Determine the [X, Y] coordinate at the center of the cell enclosing the given text.  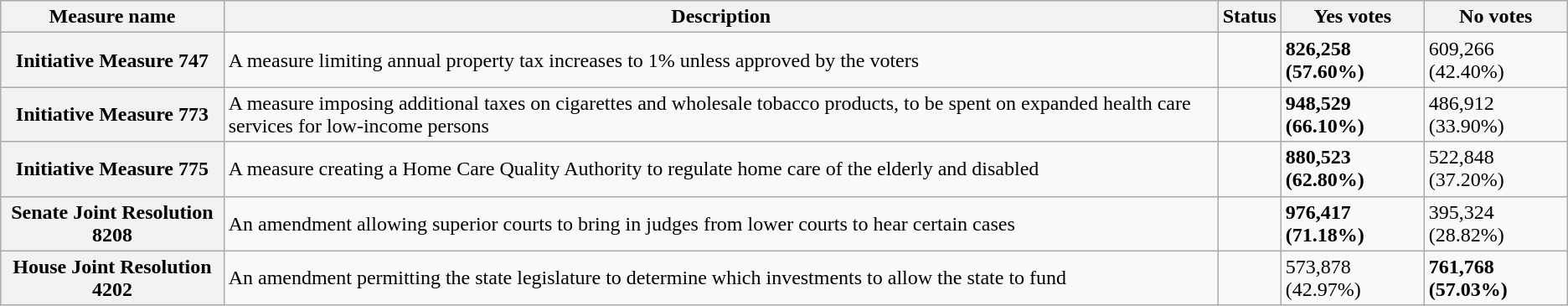
Initiative Measure 747 [112, 60]
Measure name [112, 17]
948,529 (66.10%) [1352, 114]
395,324 (28.82%) [1496, 223]
An amendment allowing superior courts to bring in judges from lower courts to hear certain cases [720, 223]
An amendment permitting the state legislature to determine which investments to allow the state to fund [720, 278]
Status [1250, 17]
522,848 (37.20%) [1496, 169]
609,266 (42.40%) [1496, 60]
No votes [1496, 17]
573,878 (42.97%) [1352, 278]
Description [720, 17]
976,417 (71.18%) [1352, 223]
Initiative Measure 773 [112, 114]
826,258 (57.60%) [1352, 60]
Yes votes [1352, 17]
Senate Joint Resolution 8208 [112, 223]
880,523 (62.80%) [1352, 169]
761,768 (57.03%) [1496, 278]
486,912 (33.90%) [1496, 114]
A measure imposing additional taxes on cigarettes and wholesale tobacco products, to be spent on expanded health care services for low-income persons [720, 114]
Initiative Measure 775 [112, 169]
A measure limiting annual property tax increases to 1% unless approved by the voters [720, 60]
House Joint Resolution 4202 [112, 278]
A measure creating a Home Care Quality Authority to regulate home care of the elderly and disabled [720, 169]
